Capture the cell that displays the provided text and extract its (X, Y) central coordinate. 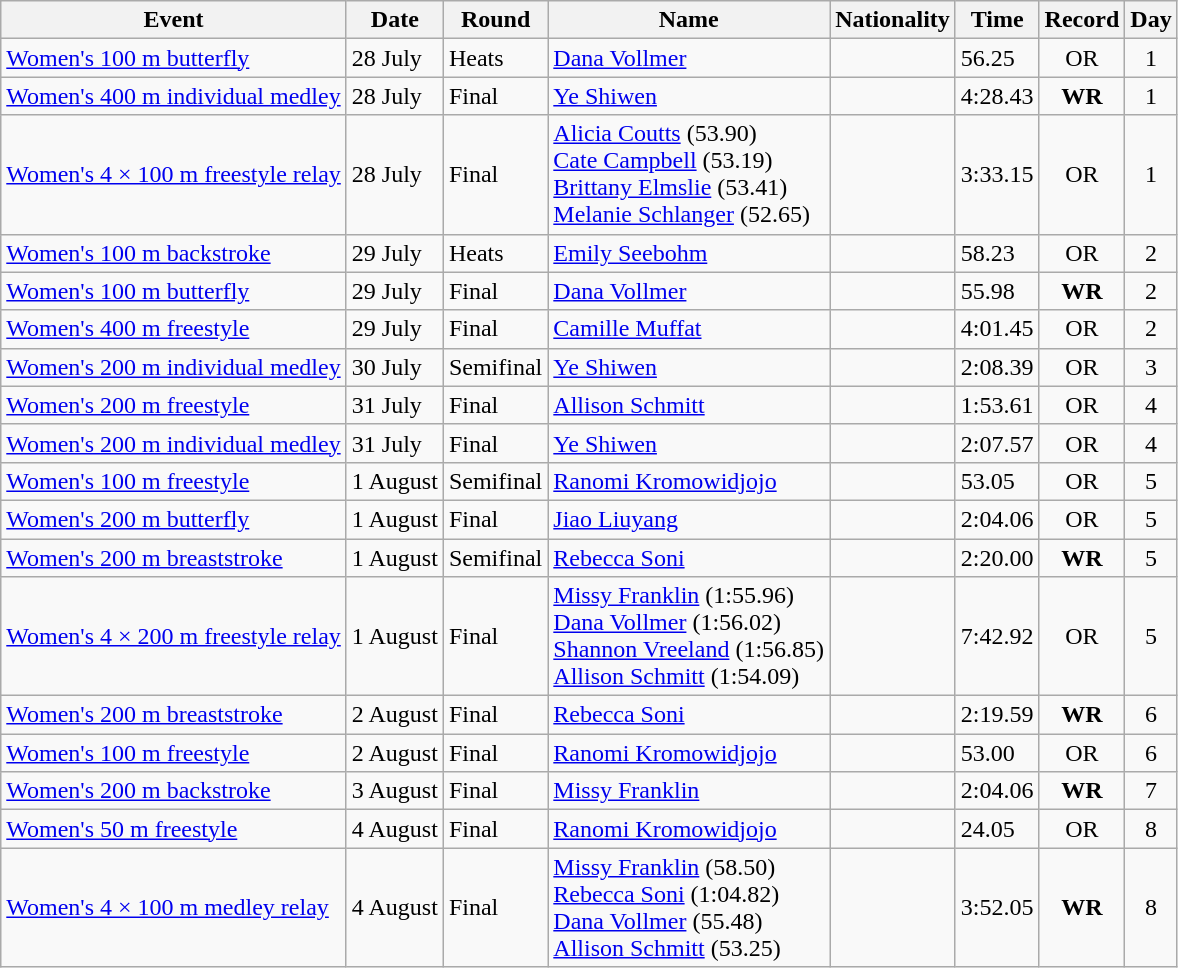
55.98 (997, 291)
2:08.39 (997, 367)
58.23 (997, 253)
Women's 400 m freestyle (174, 329)
4:28.43 (997, 96)
2:07.57 (997, 443)
Time (997, 20)
Record (1082, 20)
Alicia Coutts (53.90) Cate Campbell (53.19) Brittany Elmslie (53.41) Melanie Schlanger (52.65) (689, 174)
Nationality (893, 20)
Event (174, 20)
Women's 200 m backstroke (174, 791)
3:33.15 (997, 174)
Missy Franklin (58.50) Rebecca Soni (1:04.82) Dana Vollmer (55.48) Allison Schmitt (53.25) (689, 908)
Day (1151, 20)
2:20.00 (997, 557)
Women's 4 × 100 m freestyle relay (174, 174)
4:01.45 (997, 329)
30 July (394, 367)
Women's 200 m freestyle (174, 405)
3:52.05 (997, 908)
Women's 200 m butterfly (174, 519)
53.00 (997, 753)
Round (495, 20)
24.05 (997, 829)
Allison Schmitt (689, 405)
Name (689, 20)
Emily Seebohm (689, 253)
56.25 (997, 58)
Women's 4 × 200 m freestyle relay (174, 636)
2:19.59 (997, 715)
Women's 400 m individual medley (174, 96)
Camille Muffat (689, 329)
3 August (394, 791)
Missy Franklin (1:55.96) Dana Vollmer (1:56.02) Shannon Vreeland (1:56.85) Allison Schmitt (1:54.09) (689, 636)
53.05 (997, 481)
Women's 4 × 100 m medley relay (174, 908)
Date (394, 20)
1:53.61 (997, 405)
Women's 100 m backstroke (174, 253)
7 (1151, 791)
7:42.92 (997, 636)
Missy Franklin (689, 791)
3 (1151, 367)
Jiao Liuyang (689, 519)
Women's 50 m freestyle (174, 829)
